From the cell containing the given text, extract its center point as [X, Y] coordinate. 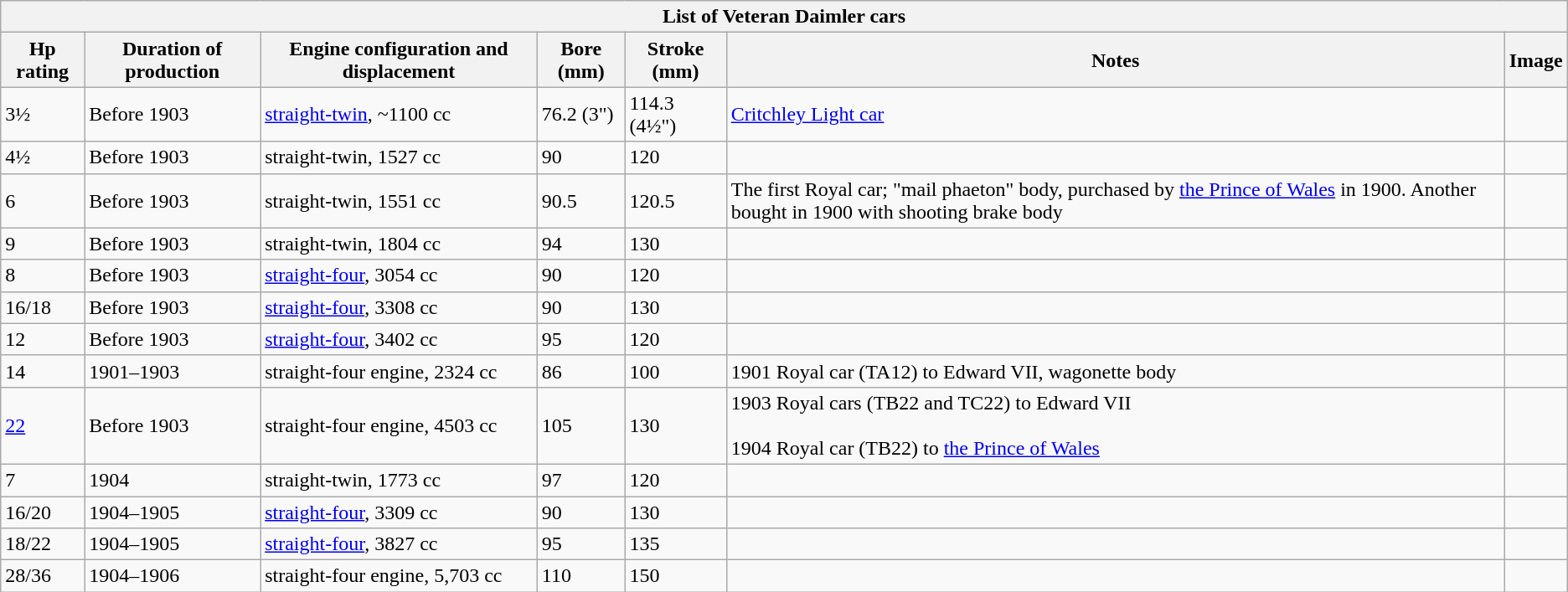
Engine configuration and displacement [399, 60]
straight-twin, 1551 cc [399, 201]
1904 [173, 480]
straight-four engine, 4503 cc [399, 425]
straight-twin, 1527 cc [399, 157]
straight-twin, ~1100 cc [399, 114]
86 [581, 371]
7 [43, 480]
Critchley Light car [1116, 114]
1901 Royal car (TA12) to Edward VII, wagonette body [1116, 371]
Bore (mm) [581, 60]
Hp rating [43, 60]
straight-twin, 1804 cc [399, 244]
Image [1536, 60]
straight-four, 3309 cc [399, 512]
150 [675, 576]
16/20 [43, 512]
straight-four, 3054 cc [399, 275]
straight-twin, 1773 cc [399, 480]
straight-four engine, 2324 cc [399, 371]
12 [43, 339]
105 [581, 425]
100 [675, 371]
Duration of production [173, 60]
4½ [43, 157]
14 [43, 371]
120.5 [675, 201]
1904–1906 [173, 576]
90.5 [581, 201]
8 [43, 275]
110 [581, 576]
114.3 (4½") [675, 114]
1903 Royal cars (TB22 and TC22) to Edward VII1904 Royal car (TB22) to the Prince of Wales [1116, 425]
9 [43, 244]
97 [581, 480]
Stroke (mm) [675, 60]
3½ [43, 114]
straight-four, 3308 cc [399, 307]
18/22 [43, 544]
6 [43, 201]
Notes [1116, 60]
1901–1903 [173, 371]
straight-four, 3402 cc [399, 339]
94 [581, 244]
List of Veteran Daimler cars [784, 17]
straight-four, 3827 cc [399, 544]
16/18 [43, 307]
22 [43, 425]
76.2 (3") [581, 114]
135 [675, 544]
The first Royal car; "mail phaeton" body, purchased by the Prince of Wales in 1900. Another bought in 1900 with shooting brake body [1116, 201]
28/36 [43, 576]
straight-four engine, 5,703 cc [399, 576]
